Search for the cell housing the specified text and yield its (x, y) center coordinate. 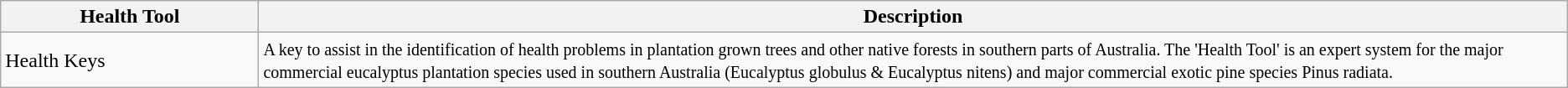
Description (913, 17)
Health Tool (130, 17)
Health Keys (130, 60)
